For the text-containing cell, return its midpoint in (X, Y) coordinate format. 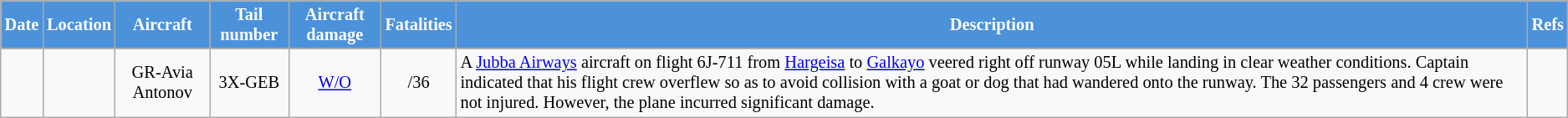
Tail number (249, 24)
Aircraft (162, 24)
/36 (419, 83)
Refs (1548, 24)
3X-GEB (249, 83)
GR-Avia Antonov (162, 83)
Location (79, 24)
Aircraft damage (335, 24)
W/O (335, 83)
Date (22, 24)
Description (992, 24)
Fatalities (419, 24)
